Identify which cell holds the provided text, then report its [x, y] central coordinate. 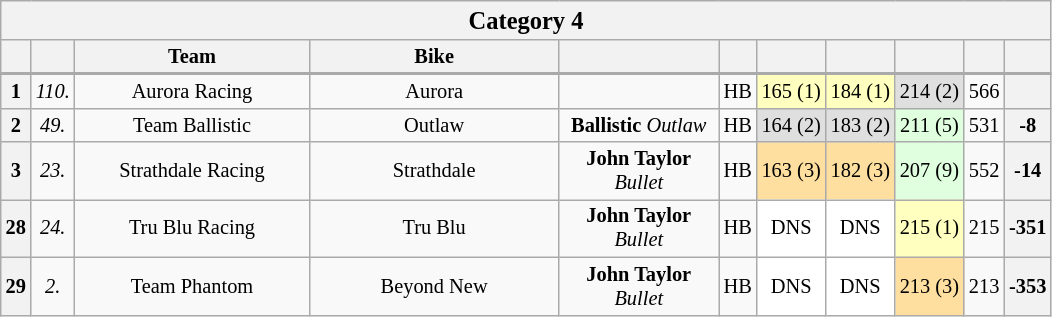
164 (2) [792, 125]
182 (3) [860, 171]
1 [16, 91]
Ballistic Outlaw [639, 125]
-353 [1028, 286]
29 [16, 286]
Category 4 [526, 20]
24. [53, 228]
Outlaw [434, 125]
28 [16, 228]
Bike [434, 57]
110. [53, 91]
184 (1) [860, 91]
Tru Blu Racing [192, 228]
211 (5) [930, 125]
213 [984, 286]
2. [53, 286]
163 (3) [792, 171]
165 (1) [792, 91]
3 [16, 171]
2 [16, 125]
Beyond New [434, 286]
566 [984, 91]
Strathdale Racing [192, 171]
183 (2) [860, 125]
Team Ballistic [192, 125]
-14 [1028, 171]
215 [984, 228]
215 (1) [930, 228]
49. [53, 125]
Aurora Racing [192, 91]
Tru Blu [434, 228]
Strathdale [434, 171]
23. [53, 171]
207 (9) [930, 171]
214 (2) [930, 91]
-351 [1028, 228]
Team [192, 57]
Team Phantom [192, 286]
213 (3) [930, 286]
-8 [1028, 125]
Aurora [434, 91]
531 [984, 125]
552 [984, 171]
